Scan for the cell matching the given text and deliver its [x, y] coordinate at center. 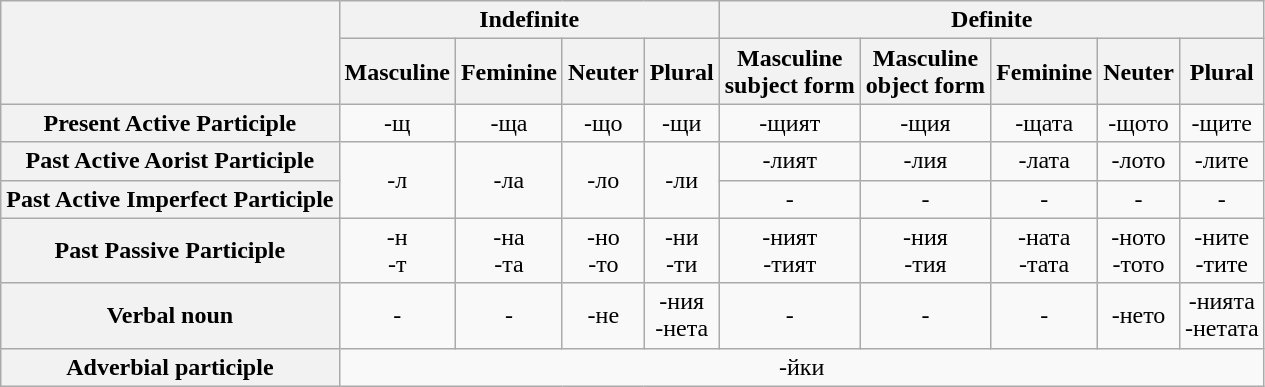
Present Active Participle [170, 123]
-нето [1139, 316]
-йки [802, 367]
-щия [925, 123]
-щата [1044, 123]
Masculinesubject form [790, 72]
-щото [1139, 123]
-лите [1222, 161]
-ния -нета [682, 316]
Indefinite [529, 20]
-ните -тите [1222, 250]
-щите [1222, 123]
-но -то [603, 250]
-ла [508, 180]
-ли [682, 180]
-на -та [508, 250]
Masculine [397, 72]
Definite [992, 20]
Masculineobject form [925, 72]
-лото [1139, 161]
-ния -тия [925, 250]
-л [397, 180]
-ни -ти [682, 250]
-лия [925, 161]
-ща [508, 123]
Past Active Aorist Participle [170, 161]
-ният -тият [790, 250]
-нията -нетата [1222, 316]
-н -т [397, 250]
Verbal noun [170, 316]
-щи [682, 123]
-лата [1044, 161]
-щ [397, 123]
Past Passive Participle [170, 250]
-ното -тото [1139, 250]
-ната -тата [1044, 250]
-що [603, 123]
Adverbial participle [170, 367]
-щият [790, 123]
Past Active Imperfect Participle [170, 199]
-не [603, 316]
-лият [790, 161]
-ло [603, 180]
